For the text-containing cell, return its midpoint in [x, y] coordinate format. 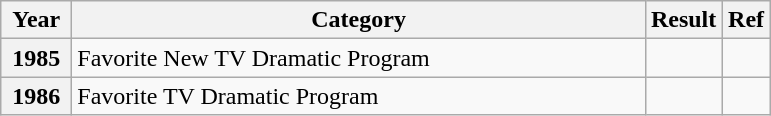
Year [36, 20]
1985 [36, 58]
Result [683, 20]
Category [359, 20]
1986 [36, 96]
Ref [746, 20]
Favorite TV Dramatic Program [359, 96]
Favorite New TV Dramatic Program [359, 58]
